For the text-containing cell, return its midpoint in [x, y] coordinate format. 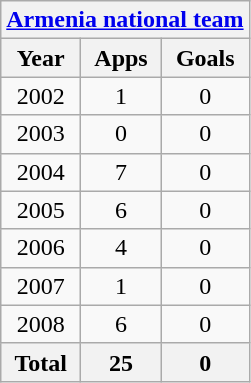
2003 [41, 134]
Armenia national team [125, 20]
2002 [41, 96]
2005 [41, 210]
2007 [41, 286]
Apps [122, 58]
Year [41, 58]
Total [41, 362]
2006 [41, 248]
Goals [205, 58]
2004 [41, 172]
25 [122, 362]
4 [122, 248]
2008 [41, 324]
7 [122, 172]
